Return [X, Y] of the center of cell containing provided text 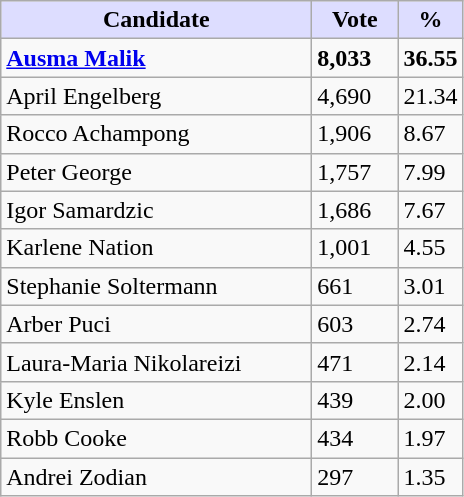
Robb Cooke [156, 438]
439 [355, 400]
2.74 [430, 324]
1.97 [430, 438]
1,001 [355, 248]
Arber Puci [156, 324]
April Engelberg [156, 96]
Laura-Maria Nikolareizi [156, 362]
1,686 [355, 210]
Rocco Achampong [156, 134]
Igor Samardzic [156, 210]
3.01 [430, 286]
8,033 [355, 58]
21.34 [430, 96]
Peter George [156, 172]
471 [355, 362]
4,690 [355, 96]
603 [355, 324]
661 [355, 286]
297 [355, 477]
4.55 [430, 248]
Ausma Malik [156, 58]
Vote [355, 20]
36.55 [430, 58]
% [430, 20]
7.99 [430, 172]
Kyle Enslen [156, 400]
Stephanie Soltermann [156, 286]
Candidate [156, 20]
2.14 [430, 362]
Karlene Nation [156, 248]
8.67 [430, 134]
2.00 [430, 400]
1,906 [355, 134]
434 [355, 438]
7.67 [430, 210]
1.35 [430, 477]
Andrei Zodian [156, 477]
1,757 [355, 172]
